Extract the (x, y) coordinate from the center of the cell holding the provided text.  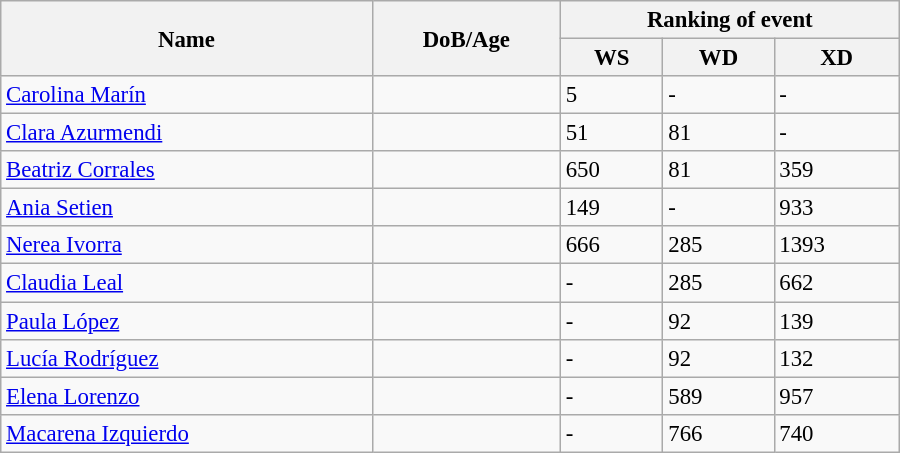
149 (612, 208)
132 (836, 358)
Carolina Marín (186, 95)
Lucía Rodríguez (186, 358)
589 (718, 396)
933 (836, 208)
139 (836, 321)
WD (718, 58)
5 (612, 95)
359 (836, 170)
Nerea Ivorra (186, 245)
Ania Setien (186, 208)
650 (612, 170)
1393 (836, 245)
Clara Azurmendi (186, 133)
Elena Lorenzo (186, 396)
Name (186, 38)
Ranking of event (730, 20)
XD (836, 58)
Claudia Leal (186, 283)
662 (836, 283)
Beatriz Corrales (186, 170)
WS (612, 58)
740 (836, 433)
957 (836, 396)
Macarena Izquierdo (186, 433)
DoB/Age (466, 38)
766 (718, 433)
Paula López (186, 321)
666 (612, 245)
51 (612, 133)
